Scan for the cell matching the given text and deliver its [x, y] coordinate at center. 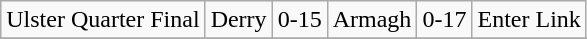
Ulster Quarter Final [103, 20]
0-17 [444, 20]
Enter Link [529, 20]
Armagh [372, 20]
0-15 [300, 20]
Derry [238, 20]
